Scan for the cell matching the given text and deliver its [X, Y] coordinate at center. 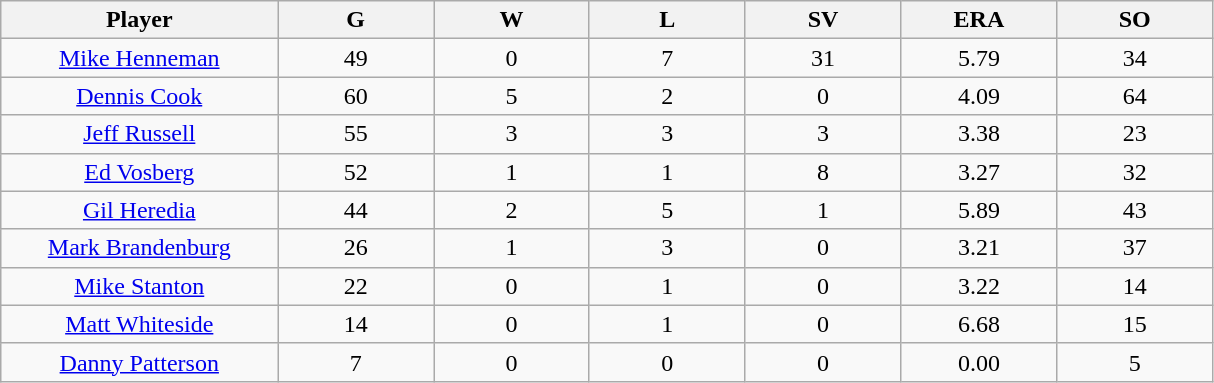
Gil Heredia [140, 210]
Mark Brandenburg [140, 248]
8 [823, 172]
34 [1135, 58]
W [512, 20]
64 [1135, 96]
31 [823, 58]
32 [1135, 172]
Matt Whiteside [140, 324]
Mike Henneman [140, 58]
SV [823, 20]
37 [1135, 248]
5.79 [979, 58]
49 [356, 58]
0.00 [979, 362]
L [667, 20]
SO [1135, 20]
Jeff Russell [140, 134]
26 [356, 248]
6.68 [979, 324]
22 [356, 286]
43 [1135, 210]
55 [356, 134]
Player [140, 20]
60 [356, 96]
52 [356, 172]
3.38 [979, 134]
Ed Vosberg [140, 172]
3.27 [979, 172]
44 [356, 210]
ERA [979, 20]
Mike Stanton [140, 286]
Dennis Cook [140, 96]
4.09 [979, 96]
G [356, 20]
5.89 [979, 210]
3.22 [979, 286]
Danny Patterson [140, 362]
15 [1135, 324]
23 [1135, 134]
3.21 [979, 248]
